Provide the [X, Y] coordinate of the cell's center where the given text is located.  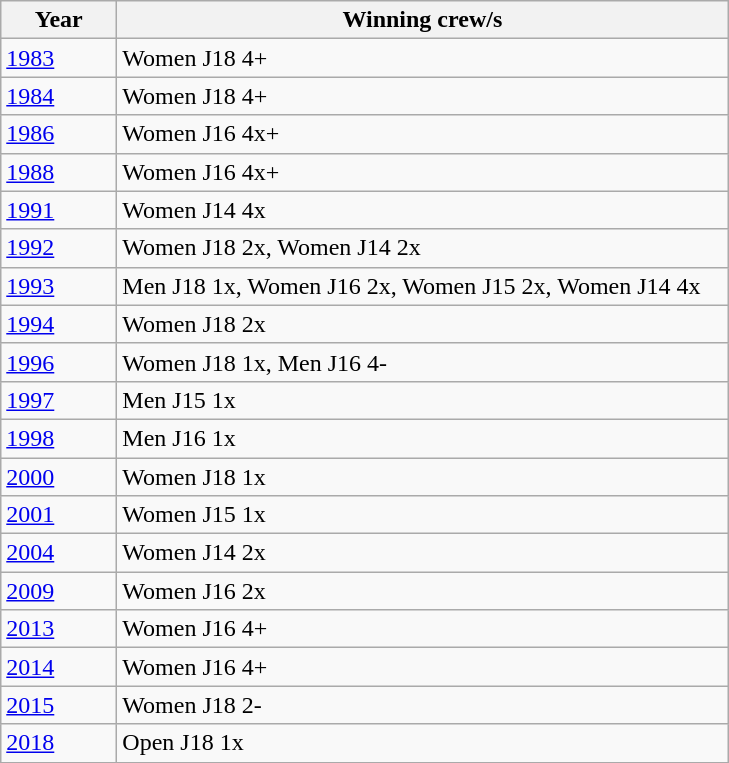
Women J18 1x, Men J16 4- [422, 362]
1986 [59, 134]
1996 [59, 362]
1992 [59, 248]
Men J16 1x [422, 438]
1993 [59, 286]
1988 [59, 172]
Women J18 2x [422, 324]
2014 [59, 667]
Women J18 2x, Women J14 2x [422, 248]
2013 [59, 629]
Women J16 2x [422, 591]
1994 [59, 324]
Women J18 2- [422, 705]
Men J18 1x, Women J16 2x, Women J15 2x, Women J14 4x [422, 286]
Women J15 1x [422, 515]
1984 [59, 96]
2009 [59, 591]
Men J15 1x [422, 400]
Open J18 1x [422, 743]
2000 [59, 477]
1998 [59, 438]
2004 [59, 553]
2015 [59, 705]
Winning crew/s [422, 20]
Women J14 2x [422, 553]
1997 [59, 400]
Women J14 4x [422, 210]
Women J18 1x [422, 477]
1991 [59, 210]
Year [59, 20]
2001 [59, 515]
2018 [59, 743]
1983 [59, 58]
